Scan for the cell matching the given text and deliver its [x, y] coordinate at center. 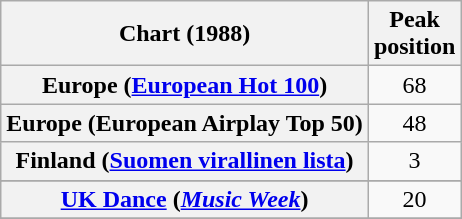
Europe (European Airplay Top 50) [185, 123]
Chart (1988) [185, 34]
Finland (Suomen virallinen lista) [185, 161]
UK Dance (Music Week) [185, 199]
Peakposition [414, 34]
20 [414, 199]
68 [414, 85]
3 [414, 161]
48 [414, 123]
Europe (European Hot 100) [185, 85]
